Return (X, Y) of the center of cell containing provided text 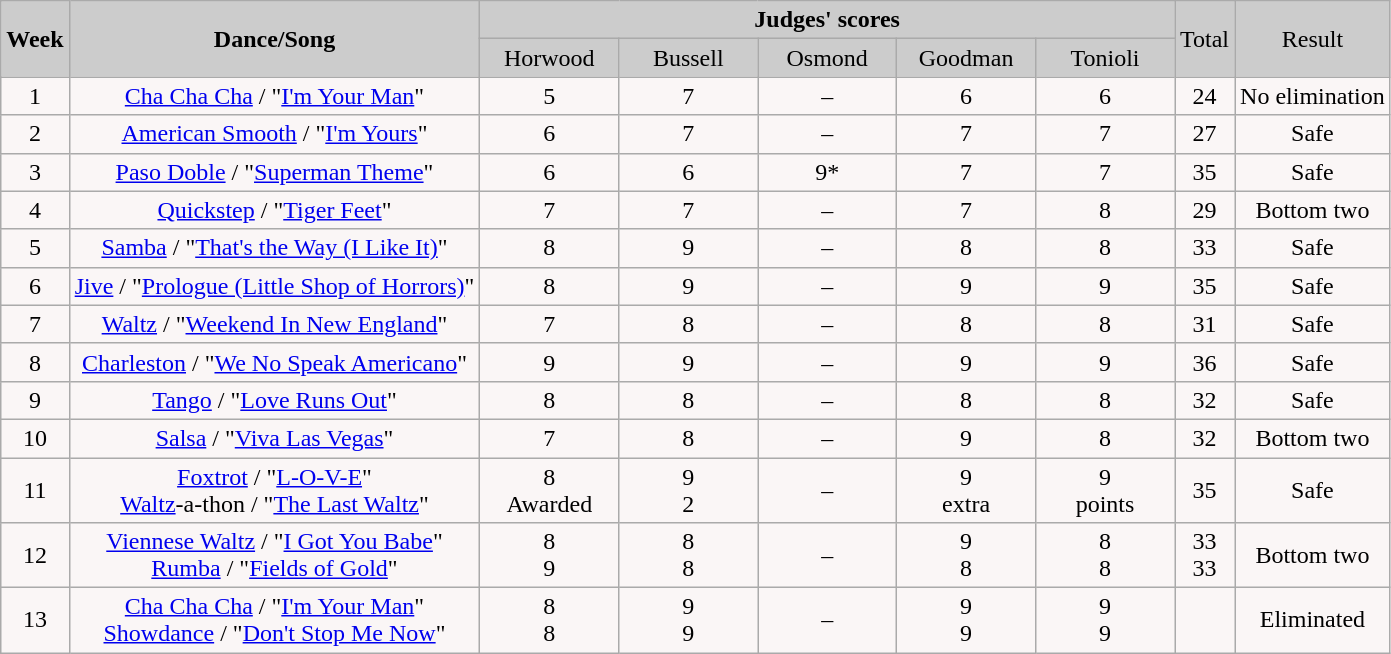
Jive / "Prologue (Little Shop of Horrors)" (274, 286)
Samba / "That's the Way (I Like It)" (274, 248)
Quickstep / "Tiger Feet" (274, 210)
27 (1204, 134)
Total (1204, 39)
24 (1204, 96)
9points (1106, 490)
Result (1313, 39)
33 (1204, 248)
Tango / "Love Runs Out" (274, 400)
11 (35, 490)
1 (35, 96)
9* (828, 172)
Bussell (688, 58)
3 (35, 172)
Tonioli (1106, 58)
Cha Cha Cha / "I'm Your Man" (274, 96)
Judges' scores (828, 20)
Paso Doble / "Superman Theme" (274, 172)
No elimination (1313, 96)
92 (688, 490)
Dance/Song (274, 39)
American Smooth / "I'm Yours" (274, 134)
Foxtrot / "L-O-V-E"Waltz-a-thon / "The Last Waltz" (274, 490)
31 (1204, 324)
98 (966, 556)
2 (35, 134)
Eliminated (1313, 620)
Waltz / "Weekend In New England" (274, 324)
Charleston / "We No Speak Americano" (274, 362)
Week (35, 39)
3333 (1204, 556)
10 (35, 438)
Osmond (828, 58)
Goodman (966, 58)
29 (1204, 210)
9extra (966, 490)
Salsa / "Viva Las Vegas" (274, 438)
Cha Cha Cha / "I'm Your Man"Showdance / "Don't Stop Me Now" (274, 620)
12 (35, 556)
Horwood (550, 58)
Viennese Waltz / "I Got You Babe"Rumba / "Fields of Gold" (274, 556)
36 (1204, 362)
8Awarded (550, 490)
13 (35, 620)
89 (550, 556)
4 (35, 210)
